For the text-containing cell, return its midpoint in [X, Y] coordinate format. 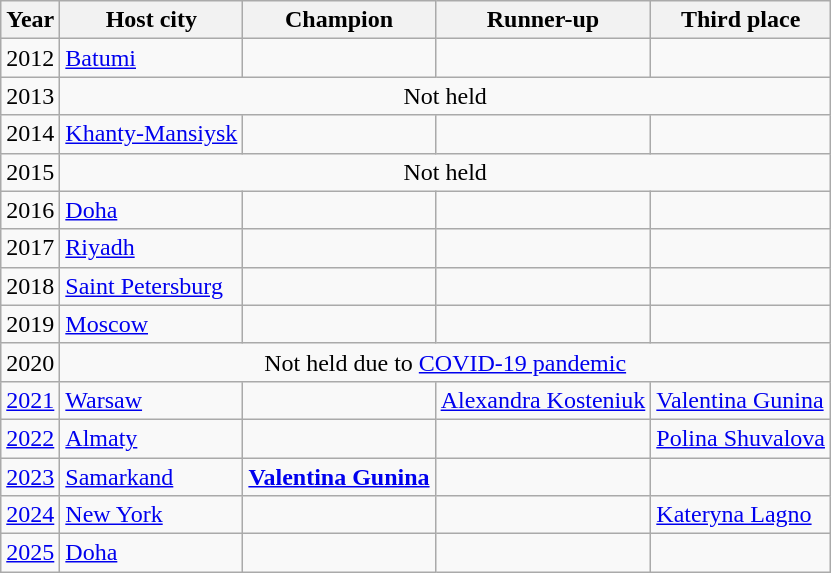
Samarkand [152, 477]
Not held due to COVID-19 pandemic [446, 362]
2017 [30, 248]
Alexandra Kosteniuk [543, 400]
Moscow [152, 324]
Warsaw [152, 400]
2025 [30, 553]
New York [152, 515]
Third place [741, 20]
2020 [30, 362]
Kateryna Lagno [741, 515]
Saint Petersburg [152, 286]
Host city [152, 20]
Almaty [152, 438]
2013 [30, 96]
2012 [30, 58]
Champion [339, 20]
2015 [30, 172]
2014 [30, 134]
2021 [30, 400]
2018 [30, 286]
Runner-up [543, 20]
Polina Shuvalova [741, 438]
2019 [30, 324]
Riyadh [152, 248]
2022 [30, 438]
2024 [30, 515]
Year [30, 20]
Khanty-Mansiysk [152, 134]
2023 [30, 477]
Batumi [152, 58]
2016 [30, 210]
